Output the [x, y] coordinate of the center of the cell containing the given text.  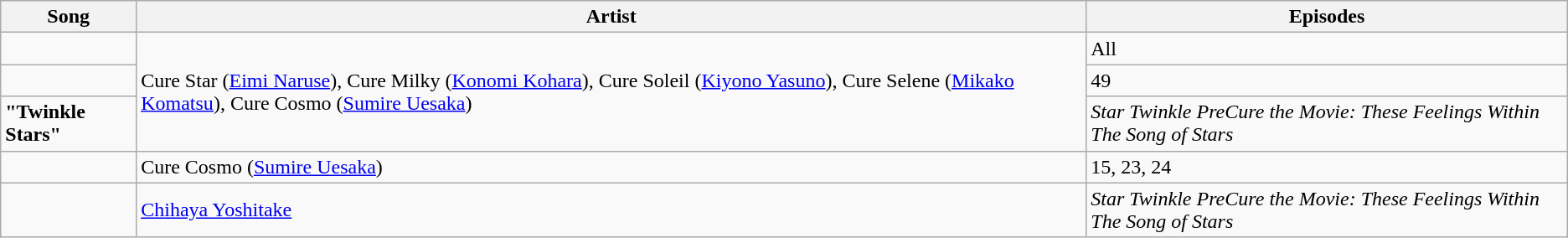
All [1327, 49]
Song [69, 17]
Episodes [1327, 17]
Cure Star (Eimi Naruse), Cure Milky (Konomi Kohara), Cure Soleil (Kiyono Yasuno), Cure Selene (Mikako Komatsu), Cure Cosmo (Sumire Uesaka) [611, 92]
49 [1327, 80]
Chihaya Yoshitake [611, 210]
Artist [611, 17]
Cure Cosmo (Sumire Uesaka) [611, 167]
15, 23, 24 [1327, 167]
"Twinkle Stars" [69, 124]
